Determine the (X, Y) coordinate at the center of the cell enclosing the given text.  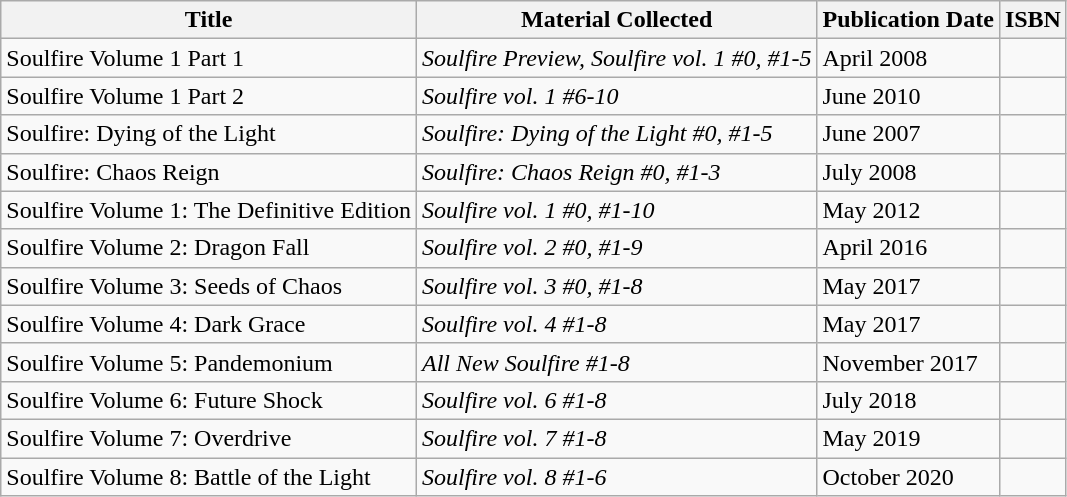
May 2012 (908, 210)
Soulfire Volume 2: Dragon Fall (209, 248)
Material Collected (616, 20)
Soulfire vol. 2 #0, #1-9 (616, 248)
April 2016 (908, 248)
Soulfire vol. 7 #1-8 (616, 438)
Soulfire Preview, Soulfire vol. 1 #0, #1-5 (616, 58)
Soulfire vol. 6 #1-8 (616, 400)
October 2020 (908, 477)
May 2019 (908, 438)
Soulfire Volume 1 Part 2 (209, 96)
Soulfire: Dying of the Light #0, #1-5 (616, 134)
June 2010 (908, 96)
Soulfire vol. 4 #1-8 (616, 324)
Soulfire: Dying of the Light (209, 134)
Soulfire vol. 1 #0, #1-10 (616, 210)
Soulfire: Chaos Reign #0, #1-3 (616, 172)
Soulfire Volume 4: Dark Grace (209, 324)
June 2007 (908, 134)
Title (209, 20)
Soulfire Volume 1: The Definitive Edition (209, 210)
Soulfire vol. 1 #6-10 (616, 96)
April 2008 (908, 58)
Soulfire: Chaos Reign (209, 172)
July 2018 (908, 400)
ISBN (1032, 20)
Soulfire Volume 6: Future Shock (209, 400)
Soulfire vol. 3 #0, #1-8 (616, 286)
Soulfire Volume 1 Part 1 (209, 58)
Soulfire Volume 8: Battle of the Light (209, 477)
Publication Date (908, 20)
Soulfire Volume 7: Overdrive (209, 438)
Soulfire Volume 5: Pandemonium (209, 362)
Soulfire vol. 8 #1-6 (616, 477)
July 2008 (908, 172)
Soulfire Volume 3: Seeds of Chaos (209, 286)
November 2017 (908, 362)
All New Soulfire #1-8 (616, 362)
